Output the (X, Y) coordinate of the center of the cell containing the given text.  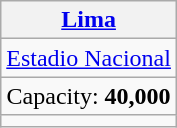
Estadio Nacional (89, 58)
Lima (89, 20)
Capacity: 40,000 (89, 96)
